From the cell containing the given text, extract its center point as (x, y) coordinate. 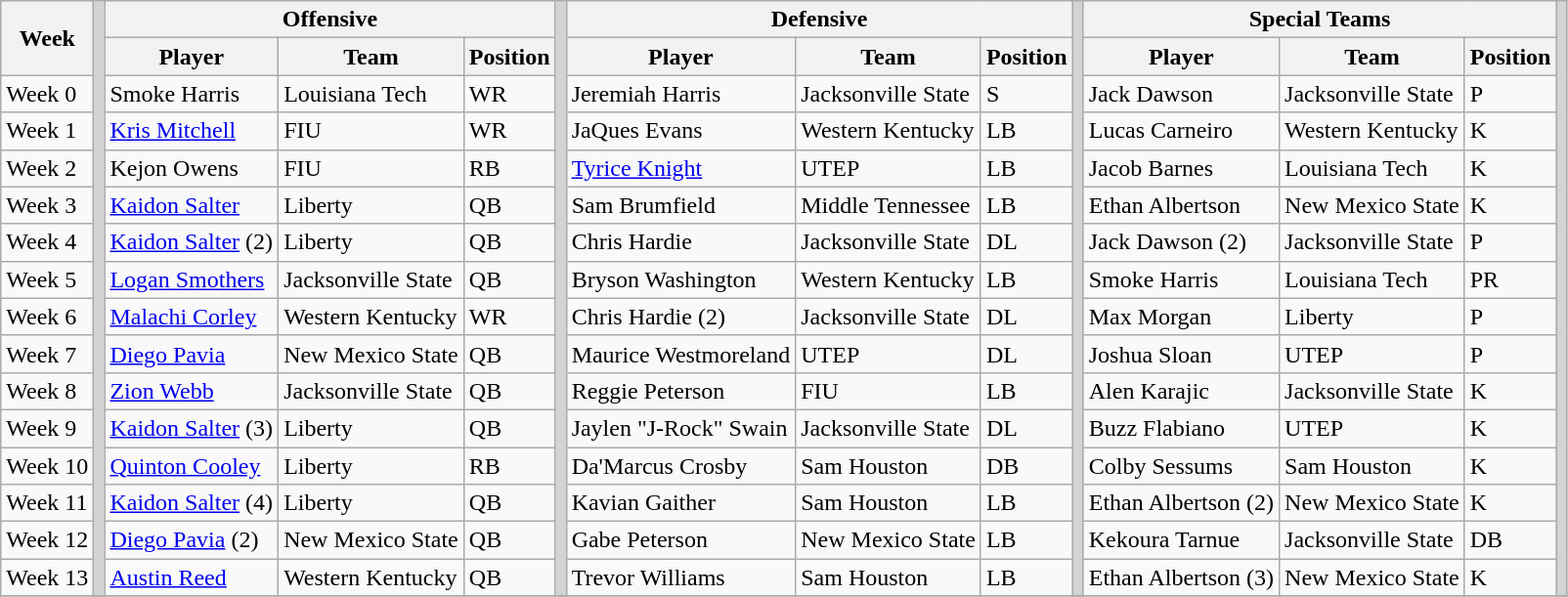
Week 2 (47, 168)
Jeremiah Harris (680, 94)
Week 5 (47, 279)
Chris Hardie (2) (680, 317)
JaQues Evans (680, 131)
Week 10 (47, 466)
Joshua Sloan (1181, 354)
Jacob Barnes (1181, 168)
Week 4 (47, 242)
Kaidon Salter (192, 205)
Week (47, 38)
Middle Tennessee (889, 205)
Trevor Williams (680, 577)
Diego Pavia (2) (192, 540)
Kaidon Salter (2) (192, 242)
Kaidon Salter (3) (192, 428)
Week 0 (47, 94)
Max Morgan (1181, 317)
Zion Webb (192, 391)
Week 3 (47, 205)
Tyrice Knight (680, 168)
Defensive (819, 20)
Week 7 (47, 354)
Gabe Peterson (680, 540)
Kaidon Salter (4) (192, 503)
Diego Pavia (192, 354)
Alen Karajic (1181, 391)
Colby Sessums (1181, 466)
Buzz Flabiano (1181, 428)
Maurice Westmoreland (680, 354)
Offensive (330, 20)
Bryson Washington (680, 279)
Chris Hardie (680, 242)
Kavian Gaither (680, 503)
Kejon Owens (192, 168)
Week 11 (47, 503)
Ethan Albertson (2) (1181, 503)
Ethan Albertson (1181, 205)
Ethan Albertson (3) (1181, 577)
Sam Brumfield (680, 205)
S (1026, 94)
Kris Mitchell (192, 131)
Week 6 (47, 317)
Week 8 (47, 391)
Jack Dawson (1181, 94)
Week 12 (47, 540)
Austin Reed (192, 577)
Jack Dawson (2) (1181, 242)
Quinton Cooley (192, 466)
Da'Marcus Crosby (680, 466)
Week 1 (47, 131)
Lucas Carneiro (1181, 131)
Reggie Peterson (680, 391)
Special Teams (1320, 20)
Week 13 (47, 577)
Kekoura Tarnue (1181, 540)
Malachi Corley (192, 317)
Week 9 (47, 428)
Jaylen "J-Rock" Swain (680, 428)
PR (1510, 279)
Logan Smothers (192, 279)
